Extract the (x, y) coordinate from the center of the cell holding the provided text.  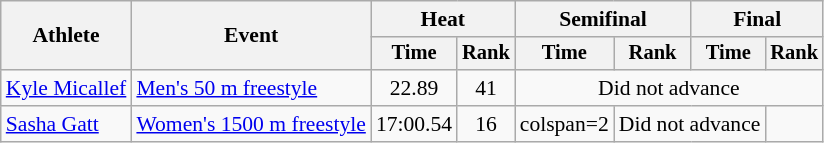
17:00.54 (414, 124)
Men's 50 m freestyle (250, 88)
Semifinal (604, 19)
colspan=2 (564, 124)
Event (250, 36)
22.89 (414, 88)
Heat (443, 19)
16 (486, 124)
Kyle Micallef (66, 88)
41 (486, 88)
Final (757, 19)
Women's 1500 m freestyle (250, 124)
Sasha Gatt (66, 124)
Athlete (66, 36)
